Detect which cell encompasses the target text, then output its [x, y] center coordinate. 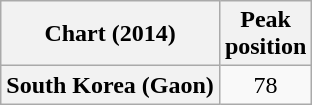
Peakposition [265, 34]
South Korea (Gaon) [110, 85]
Chart (2014) [110, 34]
78 [265, 85]
